Provide the (X, Y) coordinate of the cell's center where the given text is located.  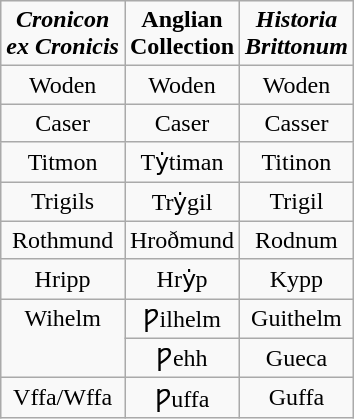
Kypp (297, 279)
Titmon (63, 162)
Trigils (63, 202)
Hroðmund (182, 240)
Tẏtiman (182, 162)
Hrẏp (182, 279)
Guffa (297, 398)
Trẏgil (182, 202)
Gueca (297, 358)
Titinon (297, 162)
Guithelm (297, 319)
Rothmund (63, 240)
Wihelm (63, 338)
HistoriaBrittonum (297, 34)
Hripp (63, 279)
Vffa/Wffa (63, 398)
AnglianCollection (182, 34)
Casser (297, 123)
Croniconex Cronicis (63, 34)
Rodnum (297, 240)
Trigil (297, 202)
Ƿehh (182, 358)
Ƿilhelm (182, 319)
Ƿuffa (182, 398)
